Return (X, Y) of the center of cell containing provided text 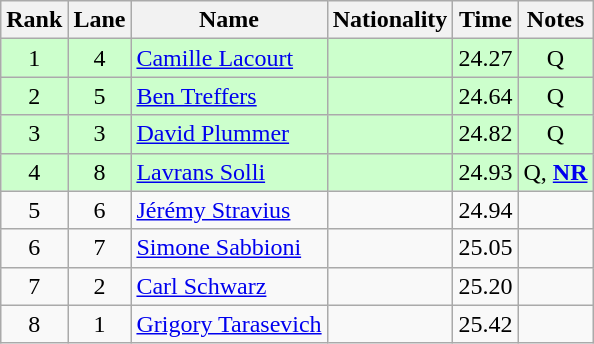
Nationality (390, 20)
Time (486, 20)
25.20 (486, 286)
Simone Sabbioni (229, 248)
Camille Lacourt (229, 58)
24.27 (486, 58)
25.42 (486, 324)
Grigory Tarasevich (229, 324)
Jérémy Stravius (229, 210)
Name (229, 20)
24.93 (486, 172)
Lane (100, 20)
Q, NR (556, 172)
David Plummer (229, 134)
Lavrans Solli (229, 172)
24.94 (486, 210)
Rank (34, 20)
Carl Schwarz (229, 286)
Notes (556, 20)
24.82 (486, 134)
Ben Treffers (229, 96)
24.64 (486, 96)
25.05 (486, 248)
